From the cell containing the given text, extract its center point as (X, Y) coordinate. 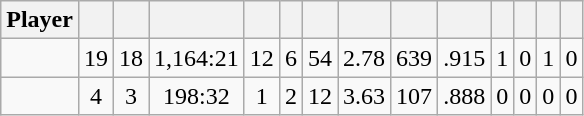
4 (96, 96)
1,164:21 (197, 58)
18 (132, 58)
6 (290, 58)
2.78 (364, 58)
.888 (464, 96)
3.63 (364, 96)
198:32 (197, 96)
639 (414, 58)
54 (320, 58)
19 (96, 58)
2 (290, 96)
.915 (464, 58)
Player (40, 20)
3 (132, 96)
107 (414, 96)
